Return (x, y) of the center of cell containing provided text 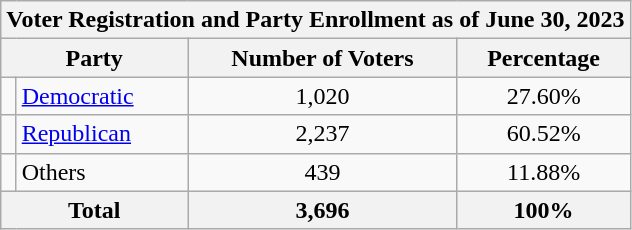
Voter Registration and Party Enrollment as of June 30, 2023 (316, 20)
60.52% (544, 134)
2,237 (323, 134)
11.88% (544, 172)
1,020 (323, 96)
Percentage (544, 58)
Number of Voters (323, 58)
Total (94, 210)
439 (323, 172)
Democratic (102, 96)
27.60% (544, 96)
Others (102, 172)
Republican (102, 134)
100% (544, 210)
Party (94, 58)
3,696 (323, 210)
